Search for the cell housing the specified text and yield its (x, y) center coordinate. 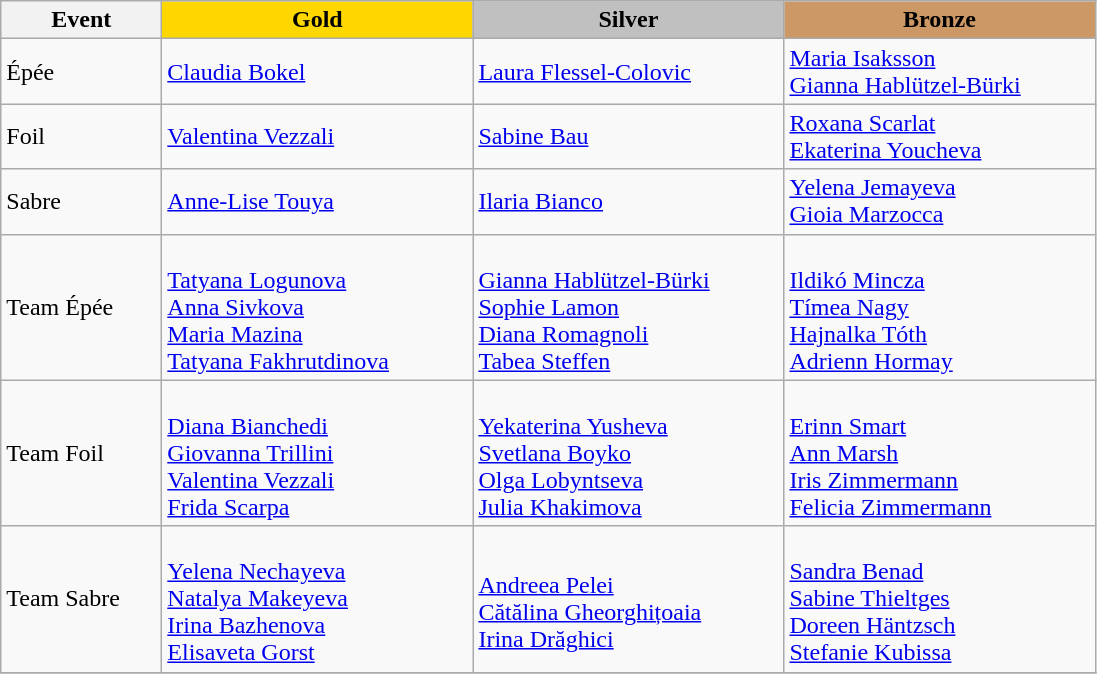
Yekaterina YushevaSvetlana BoykoOlga LobyntsevaJulia Khakimova (628, 453)
Silver (628, 20)
Ildikó MinczaTímea NagyHajnalka TóthAdrienn Hormay (940, 307)
Gold (318, 20)
Team Épée (82, 307)
Claudia Bokel (318, 72)
Erinn SmartAnn MarshIris ZimmermannFelicia Zimmermann (940, 453)
Event (82, 20)
Tatyana LogunovaAnna SivkovaMaria MazinaTatyana Fakhrutdinova (318, 307)
Épée (82, 72)
Team Foil (82, 453)
Sabine Bau (628, 136)
Maria Isaksson Gianna Hablützel-Bürki (940, 72)
Yelena Jemayeva Gioia Marzocca (940, 202)
Yelena NechayevaNatalya MakeyevaIrina BazhenovaElisaveta Gorst (318, 599)
Ilaria Bianco (628, 202)
Laura Flessel-Colovic (628, 72)
Bronze (940, 20)
Valentina Vezzali (318, 136)
Foil (82, 136)
Diana BianchediGiovanna TrilliniValentina VezzaliFrida Scarpa (318, 453)
Gianna Hablützel-BürkiSophie LamonDiana RomagnoliTabea Steffen (628, 307)
Andreea PeleiCătălina GheorghițoaiaIrina Drăghici (628, 599)
Anne-Lise Touya (318, 202)
Sandra BenadSabine ThieltgesDoreen HäntzschStefanie Kubissa (940, 599)
Sabre (82, 202)
Team Sabre (82, 599)
Roxana Scarlat Ekaterina Youcheva (940, 136)
